Pinpoint the cell where the given text exists, returning its [X, Y] midpoint coordinate. 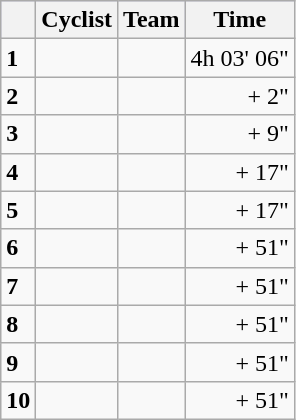
4h 03' 06" [240, 58]
8 [18, 324]
5 [18, 210]
Team [152, 20]
2 [18, 96]
Time [240, 20]
+ 9" [240, 134]
7 [18, 286]
6 [18, 248]
10 [18, 400]
3 [18, 134]
1 [18, 58]
+ 2" [240, 96]
4 [18, 172]
Cyclist [77, 20]
9 [18, 362]
